Find where the given text appears and provide that cell's center as [x, y] coordinate. 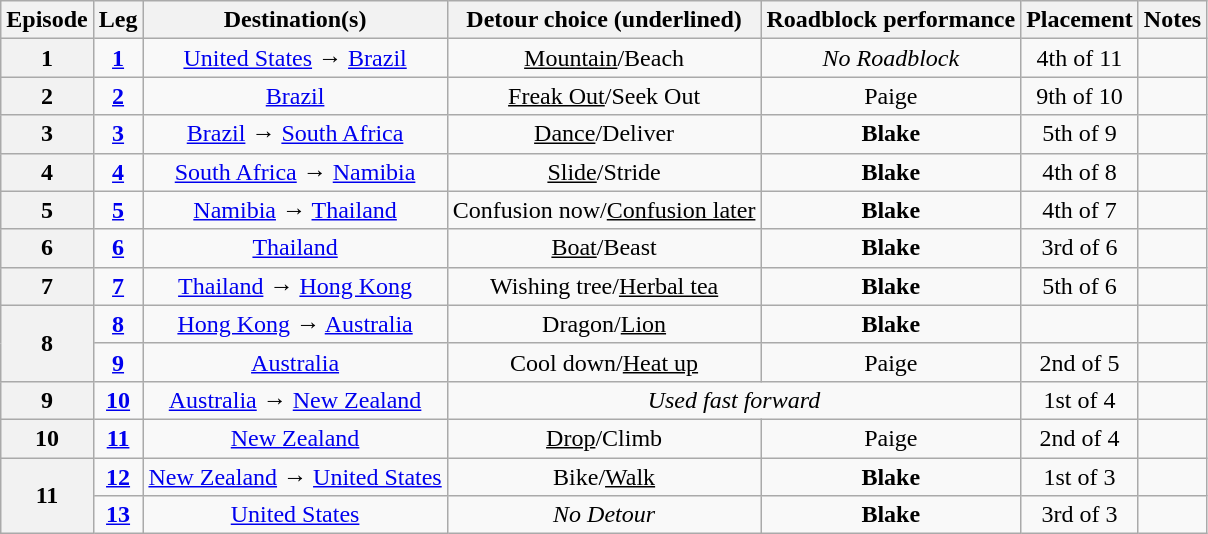
13 [118, 515]
Hong Kong → Australia [295, 324]
No Detour [604, 515]
Boat/Beast [604, 248]
Roadblock performance [891, 20]
Episode [47, 20]
Leg [118, 20]
4th of 7 [1080, 210]
Destination(s) [295, 20]
South Africa → Namibia [295, 172]
United States [295, 515]
Slide/Stride [604, 172]
Brazil [295, 96]
Cool down/Heat up [604, 362]
New Zealand → United States [295, 477]
Used fast forward [734, 400]
5th of 9 [1080, 134]
Notes [1172, 20]
United States → Brazil [295, 58]
9th of 10 [1080, 96]
New Zealand [295, 438]
Drop/Climb [604, 438]
Detour choice (underlined) [604, 20]
5th of 6 [1080, 286]
1st of 3 [1080, 477]
Freak Out/Seek Out [604, 96]
3rd of 6 [1080, 248]
2nd of 4 [1080, 438]
Namibia → Thailand [295, 210]
Australia → New Zealand [295, 400]
4th of 8 [1080, 172]
Wishing tree/Herbal tea [604, 286]
No Roadblock [891, 58]
2nd of 5 [1080, 362]
Thailand [295, 248]
Placement [1080, 20]
Mountain/Beach [604, 58]
3rd of 3 [1080, 515]
1st of 4 [1080, 400]
Australia [295, 362]
12 [118, 477]
Dance/Deliver [604, 134]
Bike/Walk [604, 477]
4th of 11 [1080, 58]
Thailand → Hong Kong [295, 286]
Dragon/Lion [604, 324]
Confusion now/Confusion later [604, 210]
Brazil → South Africa [295, 134]
